From the cell containing the given text, extract its center point as [x, y] coordinate. 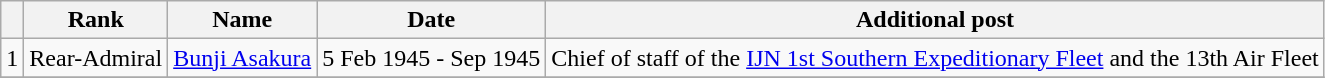
Bunji Asakura [242, 58]
Chief of staff of the IJN 1st Southern Expeditionary Fleet and the 13th Air Fleet [935, 58]
5 Feb 1945 - Sep 1945 [432, 58]
Date [432, 20]
1 [12, 58]
Rank [96, 20]
Additional post [935, 20]
Rear-Admiral [96, 58]
Name [242, 20]
